Scan for the cell matching the given text and deliver its (x, y) coordinate at center. 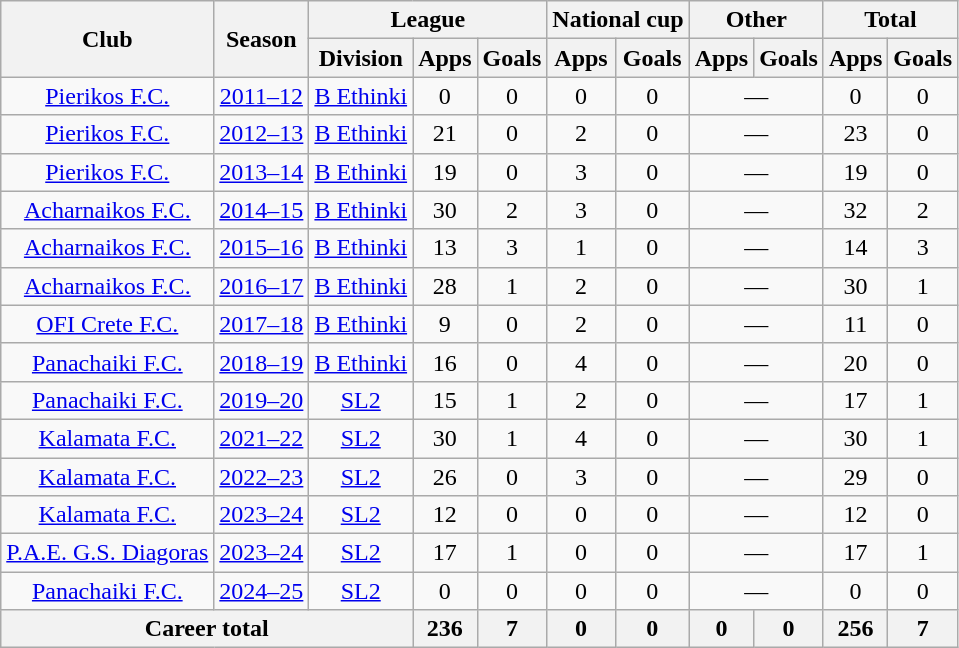
Season (262, 39)
13 (445, 248)
Division (361, 58)
256 (855, 629)
2018–19 (262, 362)
11 (855, 324)
2016–17 (262, 286)
2024–25 (262, 591)
23 (855, 134)
16 (445, 362)
OFI Crete F.C. (108, 324)
21 (445, 134)
2011–12 (262, 96)
P.A.E. G.S. Diagoras (108, 553)
2014–15 (262, 210)
32 (855, 210)
26 (445, 477)
2019–20 (262, 400)
28 (445, 286)
2017–18 (262, 324)
2022–23 (262, 477)
20 (855, 362)
Career total (207, 629)
9 (445, 324)
2015–16 (262, 248)
National cup (618, 20)
29 (855, 477)
Total (890, 20)
14 (855, 248)
2021–22 (262, 438)
League (428, 20)
15 (445, 400)
Other (756, 20)
2013–14 (262, 172)
Club (108, 39)
2012–13 (262, 134)
236 (445, 629)
